Search for the cell housing the specified text and yield its (X, Y) center coordinate. 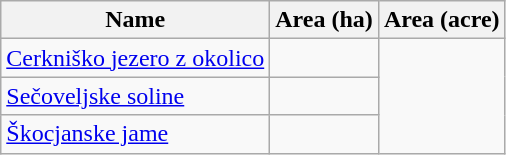
Area (ha) (324, 20)
Cerkniško jezero z okolico (136, 58)
Sečoveljske soline (136, 96)
Škocjanske jame (136, 134)
Name (136, 20)
Area (acre) (442, 20)
